Capture the cell that displays the provided text and extract its [x, y] central coordinate. 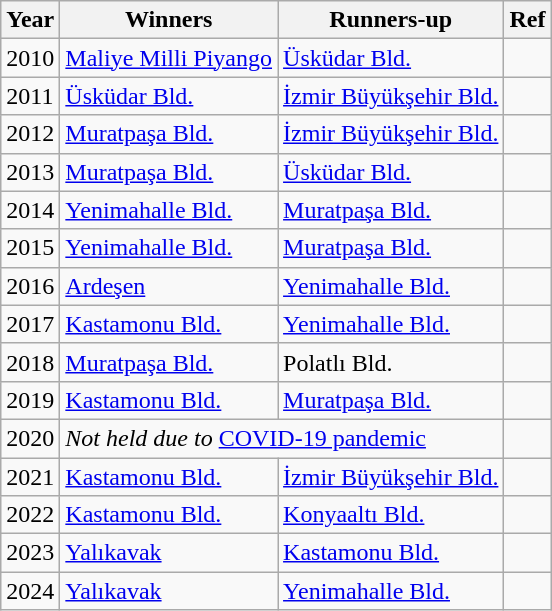
2023 [30, 553]
2015 [30, 248]
Maliye Milli Piyango [169, 58]
Ardeşen [169, 286]
2016 [30, 286]
Winners [169, 20]
2011 [30, 96]
2014 [30, 210]
2010 [30, 58]
Year [30, 20]
2022 [30, 515]
2013 [30, 172]
2012 [30, 134]
2024 [30, 591]
2018 [30, 362]
2020 [30, 438]
Polatlı Bld. [391, 362]
Konyaaltı Bld. [391, 515]
Ref [528, 20]
Runners-up [391, 20]
2021 [30, 477]
2019 [30, 400]
Not held due to COVID-19 pandemic [282, 438]
2017 [30, 324]
